Identify which cell holds the provided text, then report its (X, Y) central coordinate. 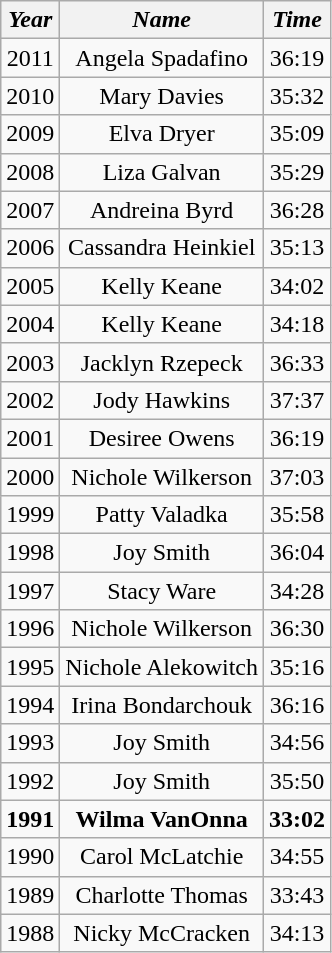
35:29 (298, 172)
1996 (30, 629)
1997 (30, 591)
36:30 (298, 629)
2011 (30, 58)
2007 (30, 210)
Nicky McCracken (162, 933)
36:28 (298, 210)
37:03 (298, 477)
Andreina Byrd (162, 210)
2002 (30, 400)
37:37 (298, 400)
Year (30, 20)
34:13 (298, 933)
35:09 (298, 134)
1990 (30, 857)
Elva Dryer (162, 134)
Time (298, 20)
34:28 (298, 591)
35:32 (298, 96)
36:33 (298, 362)
2006 (30, 248)
34:02 (298, 286)
Jody Hawkins (162, 400)
2005 (30, 286)
1988 (30, 933)
36:04 (298, 553)
1992 (30, 781)
Patty Valadka (162, 515)
35:13 (298, 248)
1989 (30, 895)
2010 (30, 96)
Carol McLatchie (162, 857)
36:16 (298, 705)
1995 (30, 667)
1991 (30, 819)
35:50 (298, 781)
Wilma VanOnna (162, 819)
2004 (30, 324)
Nichole Alekowitch (162, 667)
2008 (30, 172)
33:02 (298, 819)
Name (162, 20)
33:43 (298, 895)
2003 (30, 362)
Angela Spadafino (162, 58)
Stacy Ware (162, 591)
34:18 (298, 324)
35:58 (298, 515)
Desiree Owens (162, 438)
2000 (30, 477)
Cassandra Heinkiel (162, 248)
1994 (30, 705)
Jacklyn Rzepeck (162, 362)
Mary Davies (162, 96)
1999 (30, 515)
2009 (30, 134)
35:16 (298, 667)
Liza Galvan (162, 172)
34:56 (298, 743)
1993 (30, 743)
2001 (30, 438)
1998 (30, 553)
34:55 (298, 857)
Charlotte Thomas (162, 895)
Irina Bondarchouk (162, 705)
